Locate the cell with the specified text and output its (x, y) center coordinate. 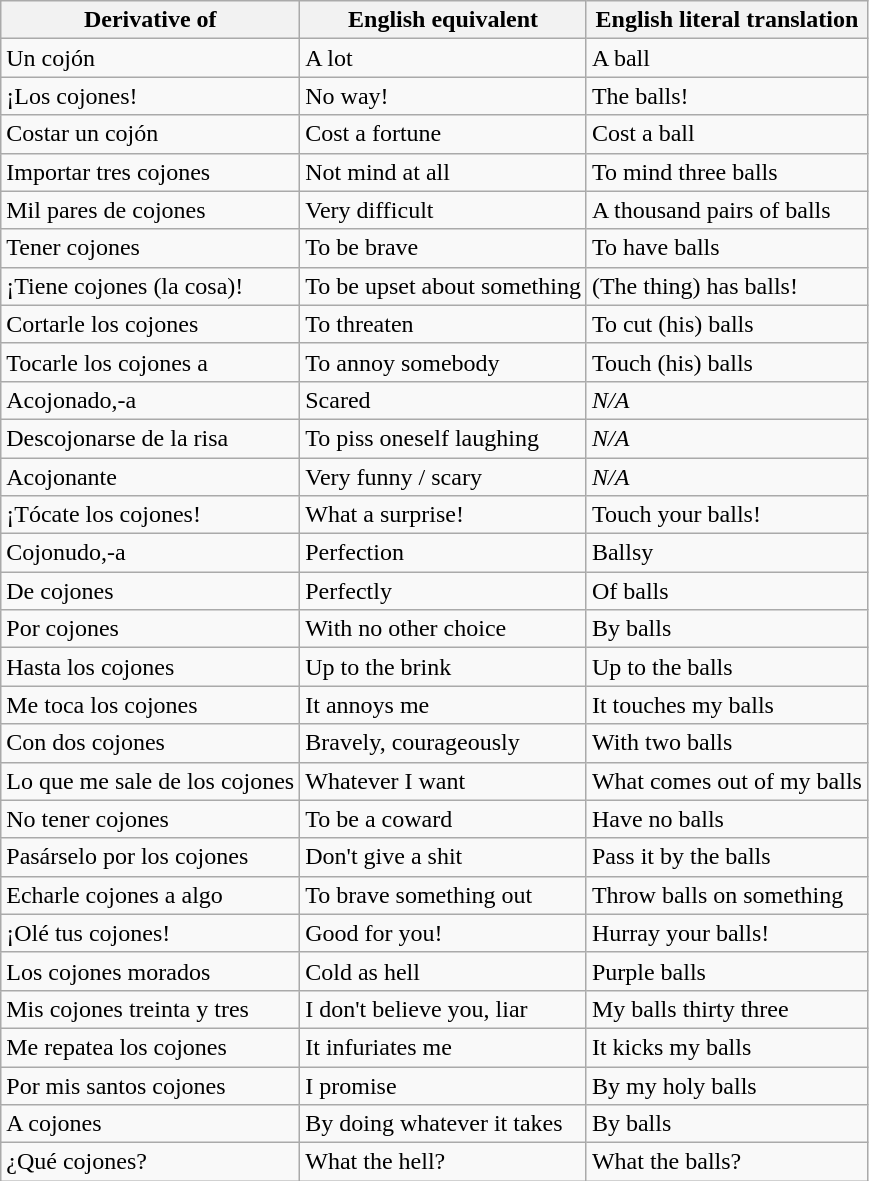
Throw balls on something (726, 895)
By my holy balls (726, 1085)
Ballsy (726, 553)
By doing whatever it takes (444, 1124)
Hurray your balls! (726, 933)
Con dos cojones (150, 743)
To threaten (444, 324)
Costar un cojón (150, 134)
Mil pares de cojones (150, 210)
¡Tiene cojones (la cosa)! (150, 286)
Por mis santos cojones (150, 1085)
What the hell? (444, 1162)
Very difficult (444, 210)
With two balls (726, 743)
Tener cojones (150, 248)
Up to the brink (444, 667)
Don't give a shit (444, 857)
Up to the balls (726, 667)
To be a coward (444, 819)
Whatever I want (444, 781)
Hasta los cojones (150, 667)
¡Olé tus cojones! (150, 933)
Me repatea los cojones (150, 1047)
No tener cojones (150, 819)
No way! (444, 96)
Derivative of (150, 20)
Perfection (444, 553)
A thousand pairs of balls (726, 210)
Acojonado,-a (150, 400)
Pass it by the balls (726, 857)
I don't believe you, liar (444, 1009)
To annoy somebody (444, 362)
It infuriates me (444, 1047)
To piss oneself laughing (444, 438)
Have no balls (726, 819)
To have balls (726, 248)
With no other choice (444, 629)
It kicks my balls (726, 1047)
(The thing) has balls! (726, 286)
Los cojones morados (150, 971)
Me toca los cojones (150, 705)
Descojonarse de la risa (150, 438)
Cold as hell (444, 971)
Good for you! (444, 933)
Pasárselo por los cojones (150, 857)
What a surprise! (444, 515)
¡Tócate los cojones! (150, 515)
¡Los cojones! (150, 96)
A ball (726, 58)
Touch your balls! (726, 515)
Touch (his) balls (726, 362)
Mis cojones treinta y tres (150, 1009)
Por cojones (150, 629)
English literal translation (726, 20)
Cojonudo,-a (150, 553)
¿Qué cojones? (150, 1162)
A cojones (150, 1124)
Importar tres cojones (150, 172)
De cojones (150, 591)
Cortarle los cojones (150, 324)
Acojonante (150, 477)
Un cojón (150, 58)
Cost a ball (726, 134)
I promise (444, 1085)
Purple balls (726, 971)
It annoys me (444, 705)
Very funny / scary (444, 477)
The balls! (726, 96)
Bravely, courageously (444, 743)
Not mind at all (444, 172)
To be upset about something (444, 286)
To be brave (444, 248)
Tocarle los cojones a (150, 362)
What the balls? (726, 1162)
It touches my balls (726, 705)
My balls thirty three (726, 1009)
Of balls (726, 591)
To cut (his) balls (726, 324)
English equivalent (444, 20)
Echarle cojones a algo (150, 895)
To brave something out (444, 895)
Cost a fortune (444, 134)
What comes out of my balls (726, 781)
Lo que me sale de los cojones (150, 781)
To mind three balls (726, 172)
A lot (444, 58)
Perfectly (444, 591)
Scared (444, 400)
